Search for the cell housing the specified text and yield its [X, Y] center coordinate. 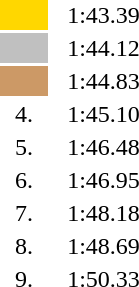
4. [24, 114]
5. [24, 147]
7. [24, 213]
8. [24, 246]
6. [24, 180]
